Scan for the cell matching the given text and deliver its (x, y) coordinate at center. 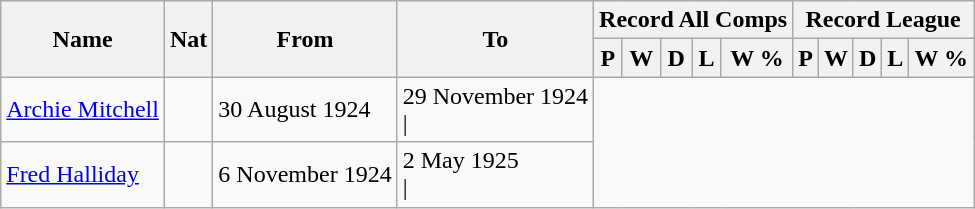
Archie Mitchell (83, 110)
6 November 1924 (305, 174)
From (305, 39)
Nat (188, 39)
To (495, 39)
30 August 1924 (305, 110)
2 May 1925| (495, 174)
Record League (884, 20)
Record All Comps (694, 20)
Fred Halliday (83, 174)
29 November 1924| (495, 110)
Name (83, 39)
